Identify which cell holds the provided text, then report its (X, Y) central coordinate. 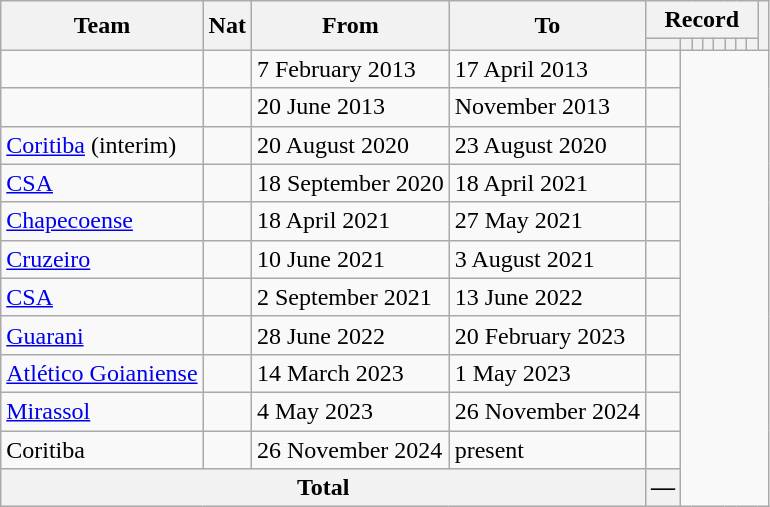
10 June 2021 (350, 259)
Record (702, 20)
23 August 2020 (547, 145)
20 February 2023 (547, 335)
From (350, 26)
Team (102, 26)
4 May 2023 (350, 411)
present (547, 449)
18 September 2020 (350, 183)
Guarani (102, 335)
Chapecoense (102, 221)
20 August 2020 (350, 145)
28 June 2022 (350, 335)
Total (324, 488)
Coritiba (interim) (102, 145)
20 June 2013 (350, 107)
Cruzeiro (102, 259)
To (547, 26)
13 June 2022 (547, 297)
Atlético Goianiense (102, 373)
14 March 2023 (350, 373)
Mirassol (102, 411)
3 August 2021 (547, 259)
27 May 2021 (547, 221)
1 May 2023 (547, 373)
Nat (227, 26)
2 September 2021 (350, 297)
November 2013 (547, 107)
Coritiba (102, 449)
7 February 2013 (350, 69)
17 April 2013 (547, 69)
— (664, 488)
